Return (x, y) of the center of cell containing provided text 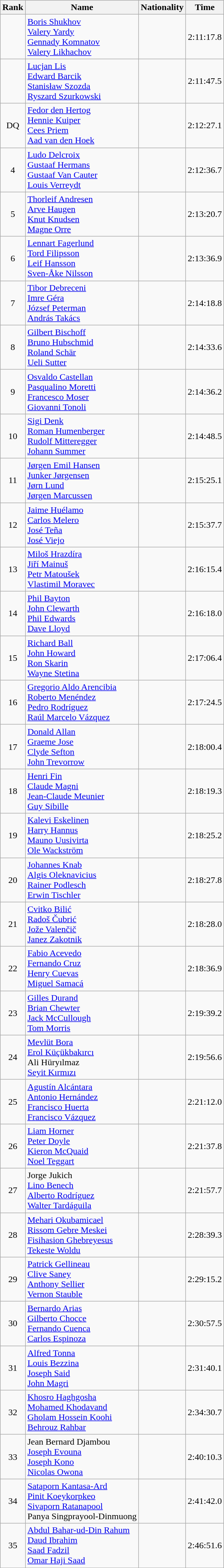
2:21:37.8 (205, 1146)
2:46:51.6 (205, 1545)
12 (13, 525)
Johannes KnabAlgis OleknaviciusRainer PodleschErwin Tischler (82, 880)
Tibor DebreceniImre GéraJózsef PetermanAndrás Takács (82, 303)
28 (13, 1235)
2:18:25.2 (205, 836)
Jean Bernard DjambouJoseph EvounaJoseph KonoNicolas Owona (82, 1457)
2:14:48.5 (205, 436)
2:19:39.2 (205, 1013)
2:18:27.8 (205, 880)
2:11:17.8 (205, 37)
30 (13, 1324)
18 (13, 791)
Alfred TonnaLouis BezzinaJoseph SaidJohn Magri (82, 1368)
10 (13, 436)
2:18:19.3 (205, 791)
Mehari OkubamicaelRissom Gebre MeskeiFisihasion GhebreyesusTekeste Woldu (82, 1235)
2:28:39.3 (205, 1235)
15 (13, 658)
Mevlüt BoraErol KüçükbakırcıAli HüryılmazSeyit Kırmızı (82, 1057)
21 (13, 924)
2:41:42.0 (205, 1501)
32 (13, 1413)
2:11:47.5 (205, 81)
Donald AllanGraeme JoseClyde SeftonJohn Trevorrow (82, 747)
2:17:24.5 (205, 702)
Sataporn Kantasa-ArdPinit KoeykorpkeoSivaporn RatanapoolPanya Singprayool-Dinmuong (82, 1501)
Rank (13, 7)
Liam HornerPeter DoyleKieron McQuaidNoel Teggart (82, 1146)
8 (13, 347)
2:31:40.1 (205, 1368)
Thorleif AndresenArve HaugenKnut KnudsenMagne Orre (82, 214)
2:29:15.2 (205, 1279)
Jørgen Emil HansenJunker JørgensenJørn LundJørgen Marcussen (82, 480)
25 (13, 1102)
Abdul Bahar-ud-Din RahumDaud IbrahimSaad FadzilOmar Haji Saad (82, 1545)
2:16:18.0 (205, 613)
Ludo DelcroixGustaaf HermansGustaaf Van CauterLouis Verreydt (82, 170)
2:14:33.6 (205, 347)
19 (13, 836)
20 (13, 880)
2:12:36.7 (205, 170)
11 (13, 480)
Cvitko BilićRadoš ČubrićJože ValenčičJanez Zakotnik (82, 924)
Kalevi EskelinenHarry HannusMauno UusivirtaOle Wackström (82, 836)
Gilles DurandBrian ChewterJack McCulloughTom Morris (82, 1013)
13 (13, 570)
29 (13, 1279)
Lennart FagerlundTord FilipssonLeif HanssonSven-Åke Nilsson (82, 259)
Khosro HaghgoshaMohamed KhodavandGholam Hossein KoohiBehrouz Rahbar (82, 1413)
22 (13, 968)
2:14:18.8 (205, 303)
Patrick GellineauClive SaneyAnthony SellierVernon Stauble (82, 1279)
24 (13, 1057)
2:15:37.7 (205, 525)
Sigi DenkRoman HumenbergerRudolf MittereggerJohann Summer (82, 436)
2:13:36.9 (205, 259)
Phil BaytonJohn ClewarthPhil EdwardsDave Lloyd (82, 613)
34 (13, 1501)
2:19:56.6 (205, 1057)
6 (13, 259)
5 (13, 214)
Miloš HrazdíraJiří MainušPetr MatoušekVlastimil Moravec (82, 570)
2:18:28.0 (205, 924)
Fabio AcevedoFernando CruzHenry CuevasMiguel Samacá (82, 968)
35 (13, 1545)
2:14:36.2 (205, 391)
Henri FinClaude MagniJean-Claude MeunierGuy Sibille (82, 791)
Richard BallJohn HowardRon SkarinWayne Stetina (82, 658)
33 (13, 1457)
17 (13, 747)
Gilbert BischoffBruno HubschmidRoland SchärUeli Sutter (82, 347)
2:21:12.0 (205, 1102)
2:34:30.7 (205, 1413)
Jorge JukichLino BenechAlberto RodríguezWalter Tardáguila (82, 1190)
23 (13, 1013)
26 (13, 1146)
2:18:00.4 (205, 747)
2:30:57.5 (205, 1324)
2:40:10.3 (205, 1457)
7 (13, 303)
Gregorio Aldo ArencibiaRoberto MenéndezPedro RodríguezRaúl Marcelo Vázquez (82, 702)
31 (13, 1368)
Time (205, 7)
Jaime HuélamoCarlos MeleroJosé TeñaJosé Viejo (82, 525)
Bernardo AriasGilberto ChocceFernando CuencaCarlos Espinoza (82, 1324)
Fedor den HertogHennie KuiperCees PriemAad van den Hoek (82, 125)
2:12:27.1 (205, 125)
2:17:06.4 (205, 658)
4 (13, 170)
14 (13, 613)
2:21:57.7 (205, 1190)
Lucjan LisEdward BarcikStanisław SzozdaRyszard Szurkowski (82, 81)
Boris ShukhovValery YardyGennady KomnatovValery Likhachov (82, 37)
2:16:15.4 (205, 570)
9 (13, 391)
Osvaldo CastellanPasqualino MorettiFrancesco MoserGiovanni Tonoli (82, 391)
2:13:20.7 (205, 214)
2:18:36.9 (205, 968)
2:15:25.1 (205, 480)
Name (82, 7)
27 (13, 1190)
Agustín AlcántaraAntonio HernándezFrancisco HuertaFrancisco Vázquez (82, 1102)
Nationality (162, 7)
DQ (13, 125)
16 (13, 702)
